Output the [X, Y] coordinate of the center of the cell containing the given text.  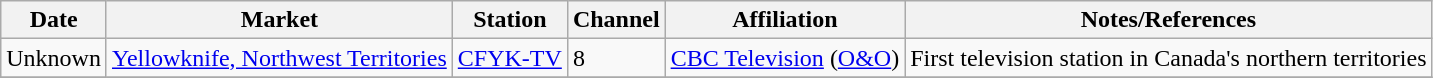
Yellowknife, Northwest Territories [279, 58]
Affiliation [785, 20]
Channel [616, 20]
Date [54, 20]
8 [616, 58]
Market [279, 20]
CFYK-TV [510, 58]
First television station in Canada's northern territories [1168, 58]
CBC Television (O&O) [785, 58]
Notes/References [1168, 20]
Station [510, 20]
Unknown [54, 58]
